Search for the cell housing the specified text and yield its (X, Y) center coordinate. 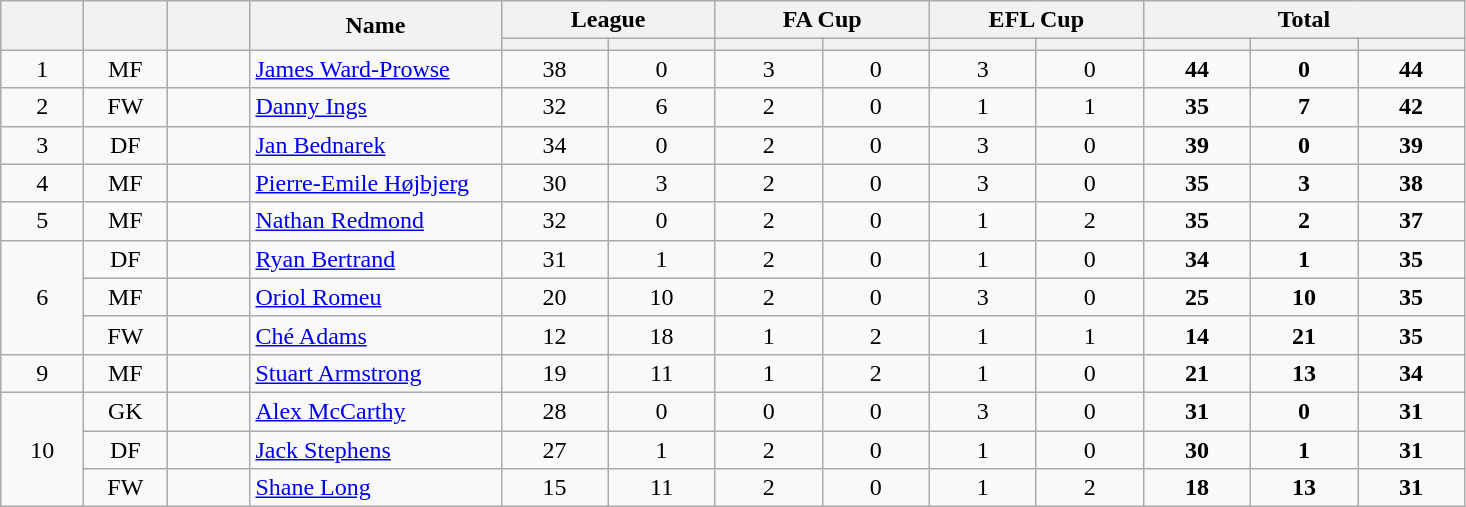
5 (42, 221)
League (608, 20)
14 (1196, 335)
Nathan Redmond (376, 221)
Ryan Bertrand (376, 259)
15 (554, 488)
Jack Stephens (376, 449)
EFL Cup (1036, 20)
Name (376, 26)
Total (1304, 20)
Shane Long (376, 488)
37 (1412, 221)
9 (42, 373)
Stuart Armstrong (376, 373)
28 (554, 411)
7 (1304, 107)
20 (554, 297)
James Ward-Prowse (376, 69)
GK (126, 411)
27 (554, 449)
19 (554, 373)
Pierre-Emile Højbjerg (376, 183)
4 (42, 183)
Danny Ings (376, 107)
Ché Adams (376, 335)
42 (1412, 107)
FA Cup (822, 20)
Oriol Romeu (376, 297)
Jan Bednarek (376, 145)
Alex McCarthy (376, 411)
12 (554, 335)
25 (1196, 297)
